Find where the given text appears and provide that cell's center as [X, Y] coordinate. 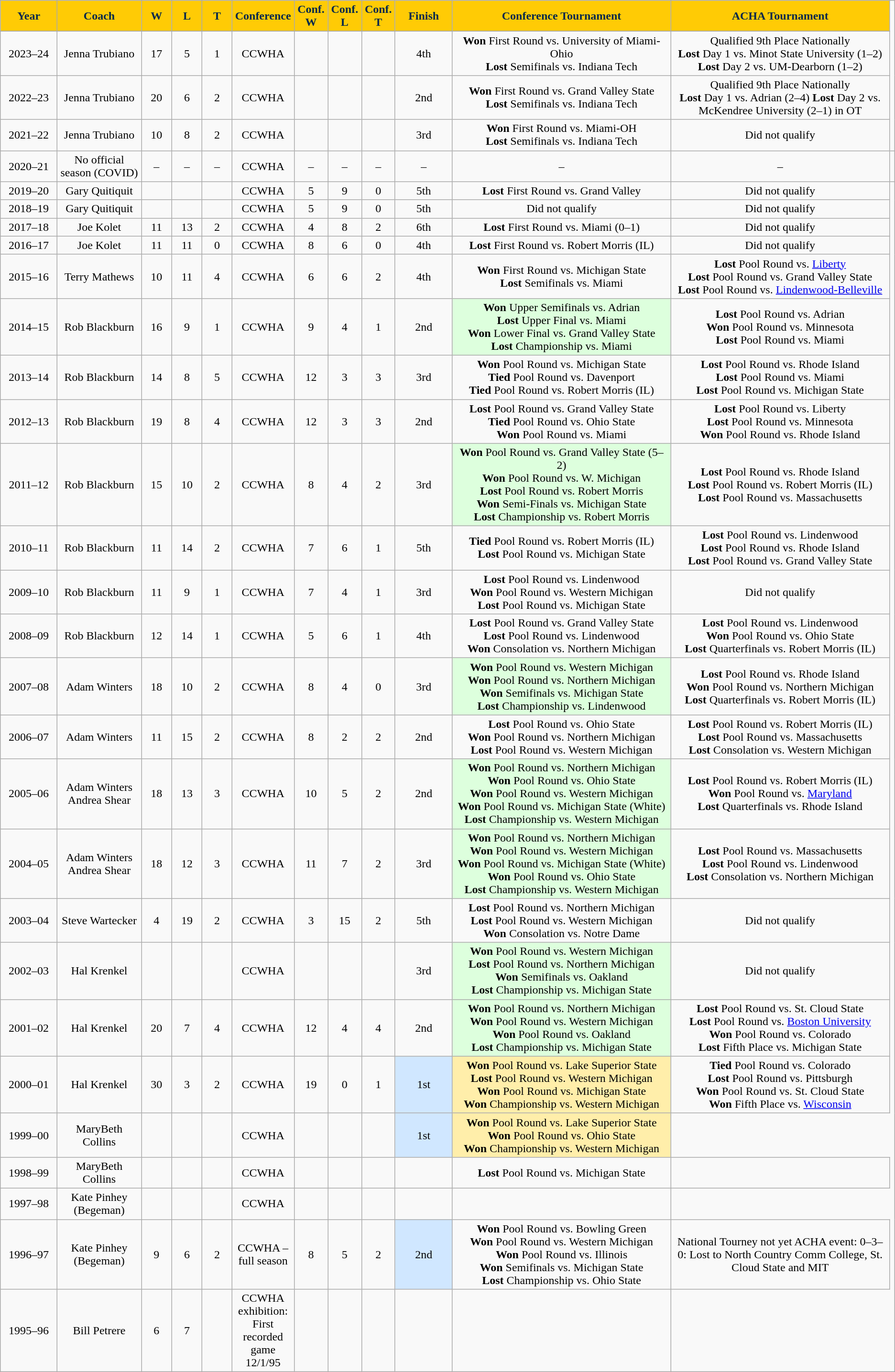
CCWHA – full season [263, 1254]
1999–00 [29, 1135]
Lost First Round vs. Robert Morris (IL) [561, 245]
2008–09 [29, 636]
2010–11 [29, 548]
Won Pool Round vs. Lake Superior State Lost Pool Round vs. Western Michigan Won Pool Round vs. Michigan State Won Championship vs. Western Michigan [561, 1085]
2002–03 [29, 971]
Lost Pool Round vs. Robert Morris (IL) Lost Pool Round vs. Massachusetts Lost Consolation vs. Western Michigan [780, 737]
Won Pool Round vs. Michigan State Tied Pool Round vs. Davenport Tied Pool Round vs. Robert Morris (IL) [561, 377]
2005–06 [29, 794]
Year [29, 16]
Tied Pool Round vs. Colorado Lost Pool Round vs. Pittsburgh Won Pool Round vs. St. Cloud State Won Fifth Place vs. Wisconsin [780, 1085]
Tied Pool Round vs. Robert Morris (IL) Lost Pool Round vs. Michigan State [561, 548]
1995–96 [29, 1330]
2003–04 [29, 920]
2000–01 [29, 1085]
Conf. T [378, 16]
16 [157, 327]
2019–20 [29, 191]
Lost Pool Round vs. Rhode Island Lost Pool Round vs. Miami Lost Pool Round vs. Michigan State [780, 377]
Won Pool Round vs. Lake Superior State Won Pool Round vs. Ohio State Won Championship vs. Western Michigan [561, 1135]
National Tourney not yet ACHA event: 0–3–0: Lost to North Country Comm College, St. Cloud State and MIT [780, 1254]
2013–14 [29, 377]
Lost First Round vs. Miami (0–1) [561, 227]
Lost Pool Round vs. Massachusetts Lost Pool Round vs. Lindenwood Lost Consolation vs. Northern Michigan [780, 864]
Finish [424, 16]
Lost Pool Round vs. St. Cloud State Lost Pool Round vs. Boston University Won Pool Round vs. Colorado Lost Fifth Place vs. Michigan State [780, 1027]
Lost Pool Round vs. Liberty Lost Pool Round vs. Minnesota Won Pool Round vs. Rhode Island [780, 421]
2021–22 [29, 135]
ACHA Tournament [780, 16]
L [187, 16]
17 [157, 54]
Lost Pool Round vs. Grand Valley State Lost Pool Round vs. Lindenwood Won Consolation vs. Northern Michigan [561, 636]
Lost Pool Round vs. Rhode Island Won Pool Round vs. Northern Michigan Lost Quarterfinals vs. Robert Morris (IL) [780, 686]
2015–16 [29, 276]
2011–12 [29, 485]
Lost First Round vs. Grand Valley [561, 191]
Won First Round vs. Michigan State Lost Semifinals vs. Miami [561, 276]
1998–99 [29, 1173]
2017–18 [29, 227]
Conference [263, 16]
Lost Pool Round vs. Michigan State [561, 1173]
Lost Pool Round vs. Rhode Island Lost Pool Round vs. Robert Morris (IL) Lost Pool Round vs. Massachusetts [780, 485]
Lost Pool Round vs. Ohio State Won Pool Round vs. Northern Michigan Lost Pool Round vs. Western Michigan [561, 737]
Lost Pool Round vs. Liberty Lost Pool Round vs. Grand Valley State Lost Pool Round vs. Lindenwood-Belleville [780, 276]
2007–08 [29, 686]
Won First Round vs. Miami-OH Lost Semifinals vs. Indiana Tech [561, 135]
2004–05 [29, 864]
Won First Round vs. University of Miami-Ohio Lost Semifinals vs. Indiana Tech [561, 54]
Terry Mathews [99, 276]
2006–07 [29, 737]
Conf. W [311, 16]
2016–17 [29, 245]
Lost Pool Round vs. Robert Morris (IL) Won Pool Round vs. Maryland Lost Quarterfinals vs. Rhode Island [780, 794]
No official season (COVID) [99, 166]
30 [157, 1085]
2020–21 [29, 166]
Steve Wartecker [99, 920]
Coach [99, 16]
Won Upper Semifinals vs. Adrian Lost Upper Final vs. Miami Won Lower Final vs. Grand Valley State Lost Championship vs. Miami [561, 327]
Won Pool Round vs. Western Michigan Won Pool Round vs. Northern Michigan Won Semifinals vs. Michigan State Lost Championship vs. Lindenwood [561, 686]
1997–98 [29, 1203]
Lost Pool Round vs. Grand Valley State Tied Pool Round vs. Ohio State Won Pool Round vs. Miami [561, 421]
Won Pool Round vs. Northern Michigan Won Pool Round vs. Western Michigan Won Pool Round vs. Oakland Lost Championship vs. Michigan State [561, 1027]
1996–97 [29, 1254]
Lost Pool Round vs. Lindenwood Won Pool Round vs. Western Michigan Lost Pool Round vs. Michigan State [561, 592]
Bill Petrere [99, 1330]
T [217, 16]
Won First Round vs. Grand Valley State Lost Semifinals vs. Indiana Tech [561, 97]
Lost Pool Round vs. Adrian Won Pool Round vs. Minnesota Lost Pool Round vs. Miami [780, 327]
2022–23 [29, 97]
2023–24 [29, 54]
Won Pool Round vs. Western Michigan Lost Pool Round vs. Northern Michigan Won Semifinals vs. Oakland Lost Championship vs. Michigan State [561, 971]
2009–10 [29, 592]
Qualified 9th Place NationallyLost Day 1 vs. Adrian (2–4) Lost Day 2 vs. McKendree University (2–1) in OT [780, 97]
2012–13 [29, 421]
2014–15 [29, 327]
Lost Pool Round vs. Lindenwood Lost Pool Round vs. Rhode Island Lost Pool Round vs. Grand Valley State [780, 548]
6th [424, 227]
Conf. L [345, 16]
Lost Pool Round vs. Lindenwood Won Pool Round vs. Ohio State Lost Quarterfinals vs. Robert Morris (IL) [780, 636]
2001–02 [29, 1027]
Lost Pool Round vs. Northern Michigan Lost Pool Round vs. Western Michigan Won Consolation vs. Notre Dame [561, 920]
Qualified 9th Place NationallyLost Day 1 vs. Minot State University (1–2) Lost Day 2 vs. UM-Dearborn (1–2) [780, 54]
CCWHA exhibition: First recorded game 12/1/95 [263, 1330]
W [157, 16]
Conference Tournament [561, 16]
2018–19 [29, 209]
